From the cell containing the given text, extract its center point as [X, Y] coordinate. 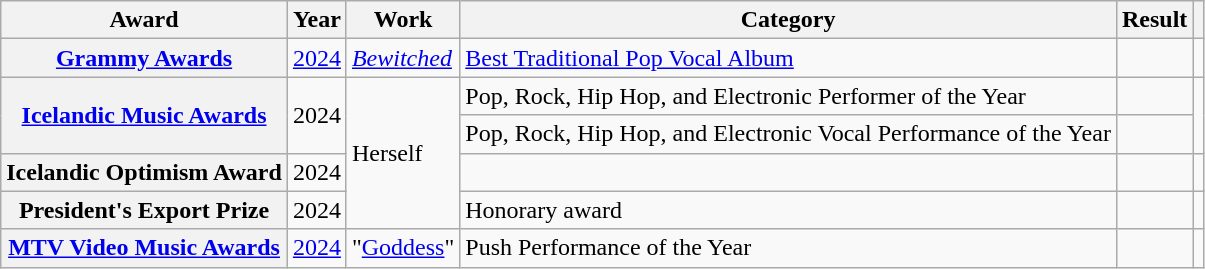
Category [788, 20]
Herself [402, 153]
Grammy Awards [144, 58]
Icelandic Optimism Award [144, 172]
Bewitched [402, 58]
"Goddess" [402, 248]
Best Traditional Pop Vocal Album [788, 58]
Icelandic Music Awards [144, 115]
Honorary award [788, 210]
Pop, Rock, Hip Hop, and Electronic Vocal Performance of the Year [788, 134]
Year [316, 20]
MTV Video Music Awards [144, 248]
Result [1154, 20]
Push Performance of the Year [788, 248]
Award [144, 20]
President's Export Prize [144, 210]
Pop, Rock, Hip Hop, and Electronic Performer of the Year [788, 96]
Work [402, 20]
